Scan for the cell matching the given text and deliver its [X, Y] coordinate at center. 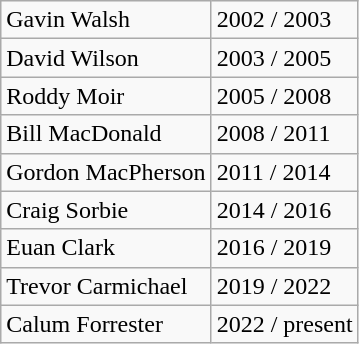
2022 / present [284, 324]
2002 / 2003 [284, 20]
Gordon MacPherson [106, 172]
2005 / 2008 [284, 96]
2011 / 2014 [284, 172]
Euan Clark [106, 248]
2008 / 2011 [284, 134]
2014 / 2016 [284, 210]
Craig Sorbie [106, 210]
2019 / 2022 [284, 286]
Calum Forrester [106, 324]
2016 / 2019 [284, 248]
Bill MacDonald [106, 134]
Gavin Walsh [106, 20]
Roddy Moir [106, 96]
David Wilson [106, 58]
2003 / 2005 [284, 58]
Trevor Carmichael [106, 286]
